Scan for the cell matching the given text and deliver its (x, y) coordinate at center. 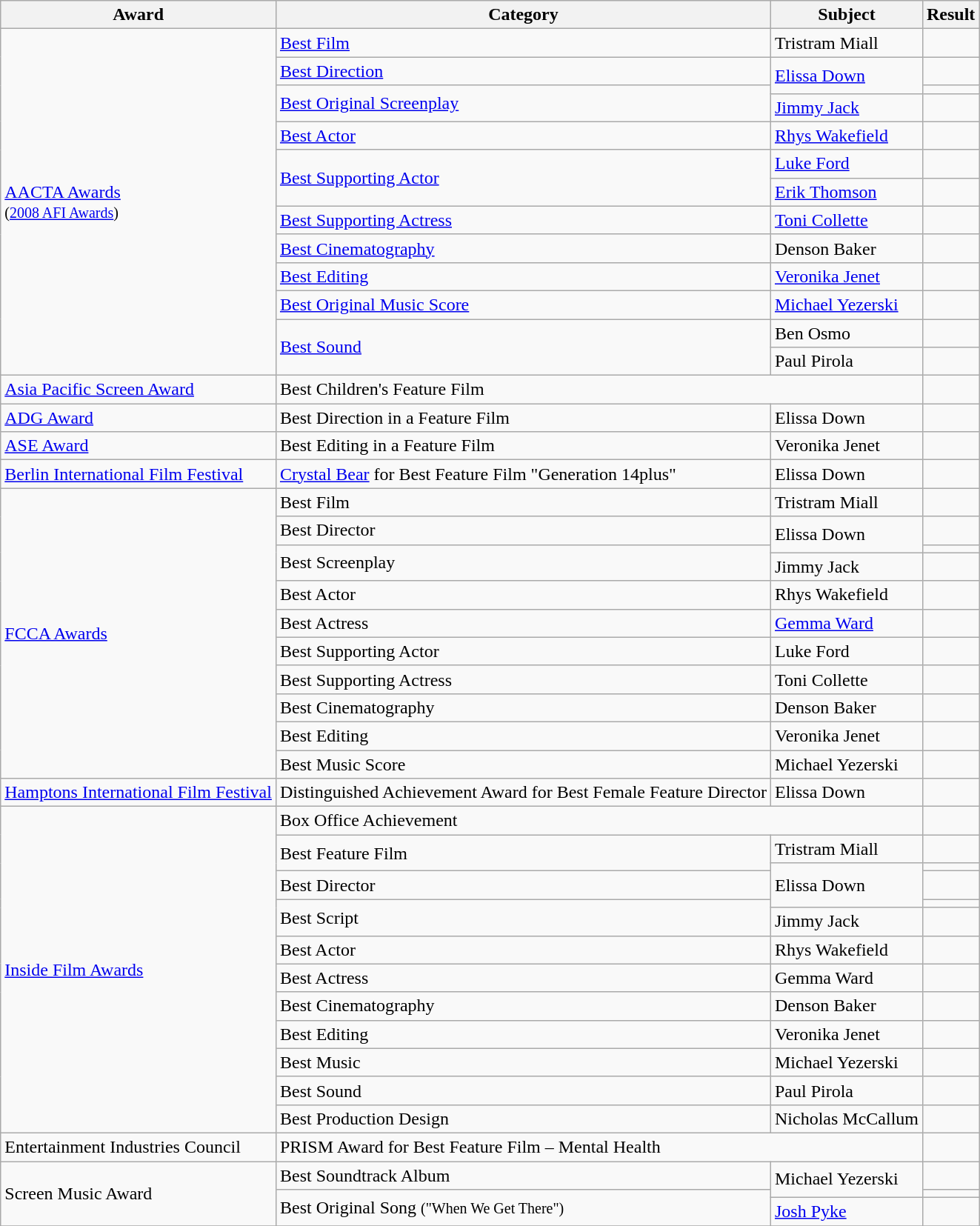
AACTA Awards(2008 AFI Awards) (139, 202)
ASE Award (139, 446)
Best Music Score (523, 764)
Crystal Bear for Best Feature Film "Generation 14plus" (523, 474)
Best Original Screenplay (523, 104)
PRISM Award for Best Feature Film – Mental Health (599, 1147)
Entertainment Industries Council (139, 1147)
Asia Pacific Screen Award (139, 390)
Result (950, 15)
Best Direction (523, 71)
Award (139, 15)
Distinguished Achievement Award for Best Female Feature Director (523, 793)
Best Production Design (523, 1119)
Ben Osmo (846, 333)
Box Office Achievement (599, 821)
Category (523, 15)
Best Screenplay (523, 563)
Best Children's Feature Film (599, 390)
FCCA Awards (139, 633)
Best Editing in a Feature Film (523, 446)
Hamptons International Film Festival (139, 793)
Best Feature Film (523, 853)
Josh Pyke (846, 1212)
Subject (846, 15)
ADG Award (139, 418)
Best Soundtrack Album (523, 1176)
Erik Thomson (846, 192)
Best Direction in a Feature Film (523, 418)
Best Music (523, 1062)
Best Original Music Score (523, 304)
Nicholas McCallum (846, 1119)
Screen Music Award (139, 1194)
Berlin International Film Festival (139, 474)
Best Script (523, 917)
Best Original Song ("When We Get There") (523, 1207)
Inside Film Awards (139, 970)
